Detect which cell encompasses the target text, then output its [X, Y] center coordinate. 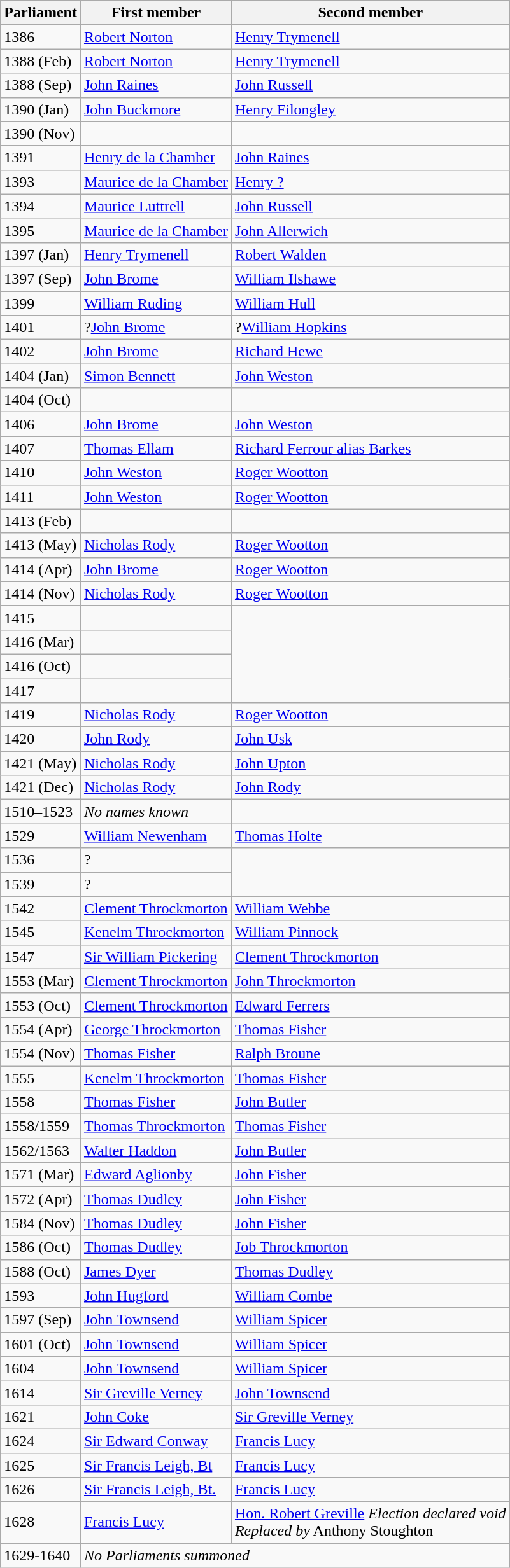
No Parliaments summoned [295, 1555]
William Ilshawe [371, 279]
1420 [41, 739]
1604 [41, 1368]
1586 (Oct) [41, 1247]
1539 [41, 884]
Richard Hewe [371, 352]
John Upton [371, 763]
William Pinnock [371, 933]
1419 [41, 715]
1394 [41, 206]
1401 [41, 328]
1397 (Jan) [41, 254]
1413 (Feb) [41, 521]
John Throckmorton [371, 981]
1510–1523 [41, 812]
Sir Edward Conway [155, 1441]
William Webbe [371, 908]
1571 (Mar) [41, 1175]
1593 [41, 1296]
William Ruding [155, 303]
1588 (Oct) [41, 1272]
Job Throckmorton [371, 1247]
Henry ? [371, 182]
1414 (Apr) [41, 569]
1414 (Nov) [41, 593]
1621 [41, 1417]
Richard Ferrour alias Barkes [371, 448]
John Hugford [155, 1296]
1417 [41, 690]
John Allerwich [371, 230]
1554 (Apr) [41, 1029]
1399 [41, 303]
1388 (Feb) [41, 61]
1562/1563 [41, 1151]
1404 (Oct) [41, 400]
1536 [41, 860]
1390 (Jan) [41, 109]
?William Hopkins [371, 328]
1407 [41, 448]
1625 [41, 1465]
1386 [41, 37]
Henry de la Chamber [155, 158]
1410 [41, 473]
1402 [41, 352]
1421 (Dec) [41, 787]
Thomas Holte [371, 836]
John Coke [155, 1417]
Edward Ferrers [371, 1005]
1411 [41, 497]
1554 (Nov) [41, 1053]
?John Brome [155, 328]
1413 (May) [41, 545]
Simon Bennett [155, 376]
1416 (Mar) [41, 642]
Ralph Broune [371, 1053]
1558 [41, 1102]
John Usk [371, 739]
1404 (Jan) [41, 376]
Maurice Luttrell [155, 206]
1626 [41, 1490]
William Hull [371, 303]
1388 (Sep) [41, 85]
1553 (Oct) [41, 1005]
1584 (Nov) [41, 1223]
Robert Walden [371, 254]
1397 (Sep) [41, 279]
Henry Filongley [371, 109]
1529 [41, 836]
1597 (Sep) [41, 1320]
First member [155, 13]
1629-1640 [41, 1555]
Walter Haddon [155, 1151]
1558/1559 [41, 1127]
1624 [41, 1441]
1415 [41, 618]
Thomas Ellam [155, 448]
James Dyer [155, 1272]
1547 [41, 957]
1628 [41, 1523]
1555 [41, 1078]
1421 (May) [41, 763]
1406 [41, 424]
1572 (Apr) [41, 1199]
No names known [155, 812]
Sir Francis Leigh, Bt [155, 1465]
1542 [41, 908]
Parliament [41, 13]
1395 [41, 230]
Edward Aglionby [155, 1175]
1614 [41, 1392]
Sir Francis Leigh, Bt. [155, 1490]
1416 (Oct) [41, 666]
Second member [371, 13]
William Combe [371, 1296]
William Newenham [155, 836]
1545 [41, 933]
1553 (Mar) [41, 981]
Thomas Throckmorton [155, 1127]
1393 [41, 182]
John Buckmore [155, 109]
1601 (Oct) [41, 1344]
1390 (Nov) [41, 134]
Sir William Pickering [155, 957]
Hon. Robert Greville Election declared void Replaced by Anthony Stoughton [371, 1523]
1391 [41, 158]
George Throckmorton [155, 1029]
